From the cell containing the given text, extract its center point as (x, y) coordinate. 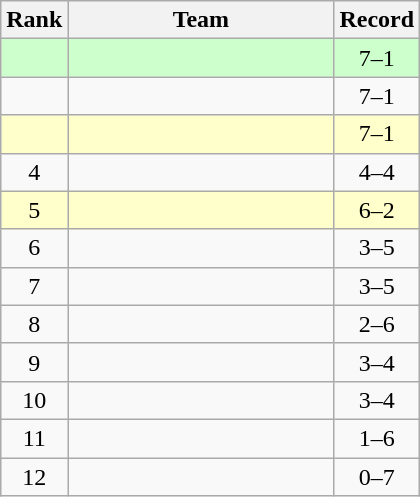
0–7 (377, 477)
Record (377, 20)
5 (34, 210)
1–6 (377, 438)
9 (34, 362)
7 (34, 286)
2–6 (377, 324)
10 (34, 400)
8 (34, 324)
4 (34, 172)
6 (34, 248)
6–2 (377, 210)
11 (34, 438)
Rank (34, 20)
Team (201, 20)
4–4 (377, 172)
12 (34, 477)
